From the cell containing the given text, extract its center point as [x, y] coordinate. 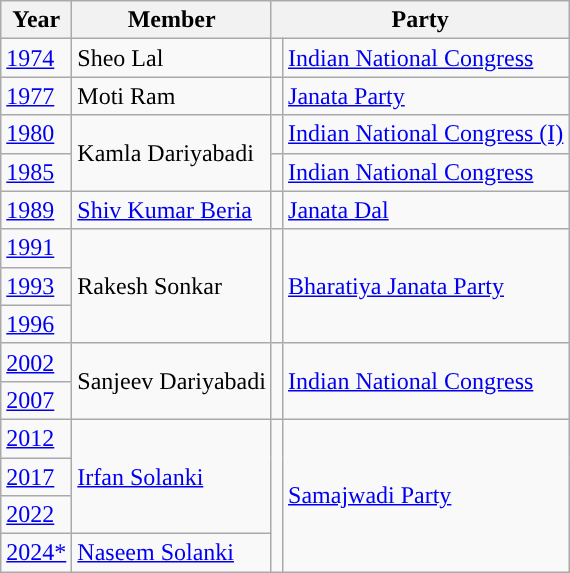
Indian National Congress (I) [426, 134]
Year [36, 20]
Rakesh Sonkar [172, 286]
1980 [36, 134]
Janata Party [426, 96]
1996 [36, 324]
Shiv Kumar Beria [172, 210]
1993 [36, 286]
1991 [36, 248]
Kamla Dariyabadi [172, 153]
Party [420, 20]
Sheo Lal [172, 58]
2007 [36, 400]
Samajwadi Party [426, 495]
Bharatiya Janata Party [426, 286]
Irfan Solanki [172, 476]
1989 [36, 210]
2012 [36, 438]
Janata Dal [426, 210]
1985 [36, 172]
1977 [36, 96]
1974 [36, 58]
Member [172, 20]
Naseem Solanki [172, 553]
Moti Ram [172, 96]
2002 [36, 362]
2022 [36, 515]
2017 [36, 477]
2024* [36, 553]
Sanjeev Dariyabadi [172, 381]
